Detect which cell encompasses the target text, then output its [X, Y] center coordinate. 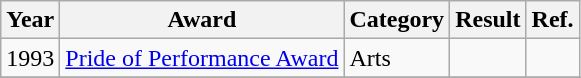
Category [397, 20]
Arts [397, 58]
Award [202, 20]
Pride of Performance Award [202, 58]
Ref. [552, 20]
1993 [30, 58]
Result [488, 20]
Year [30, 20]
